Return [x, y] of the center of cell containing provided text 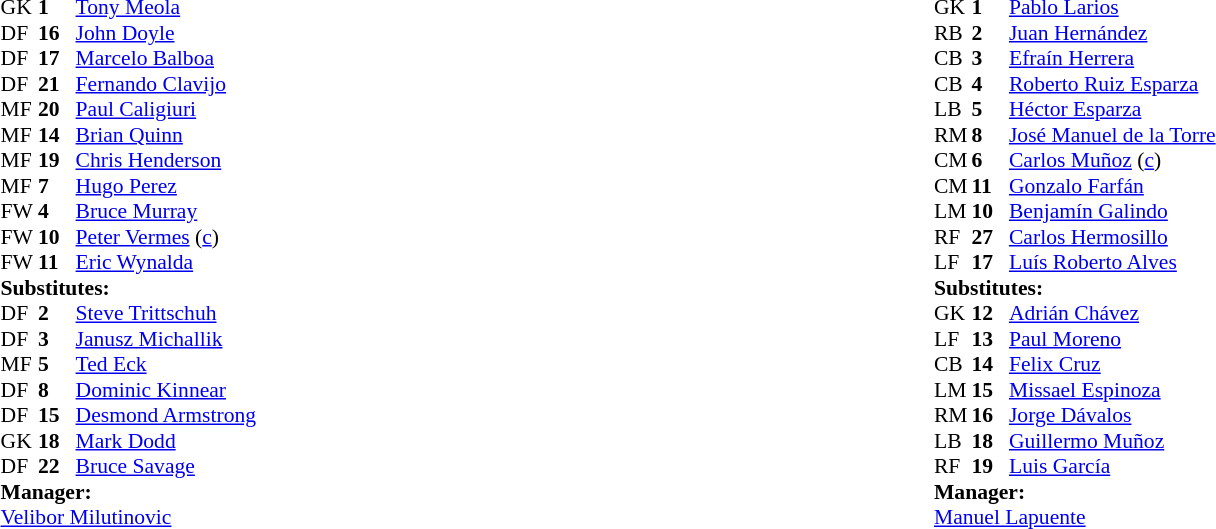
Juan Hernández [1112, 33]
Benjamín Galindo [1112, 211]
Chris Henderson [166, 161]
Bruce Murray [166, 211]
27 [990, 237]
12 [990, 313]
22 [57, 467]
Steve Trittschuh [166, 313]
Fernando Clavijo [166, 84]
21 [57, 84]
Luís Roberto Alves [1112, 263]
20 [57, 109]
Hugo Perez [166, 186]
Gonzalo Farfán [1112, 186]
Peter Vermes (c) [166, 237]
Adrián Chávez [1112, 313]
Carlos Muñoz (c) [1112, 161]
Missael Espinoza [1112, 390]
Héctor Esparza [1112, 109]
Ted Eck [166, 365]
Efraín Herrera [1112, 59]
Felix Cruz [1112, 365]
Janusz Michallik [166, 339]
Eric Wynalda [166, 263]
Dominic Kinnear [166, 390]
Paul Moreno [1112, 339]
Marcelo Balboa [166, 59]
Roberto Ruiz Esparza [1112, 84]
6 [990, 161]
John Doyle [166, 33]
José Manuel de la Torre [1112, 135]
Jorge Dávalos [1112, 415]
7 [57, 186]
Guillermo Muñoz [1112, 441]
RB [953, 33]
Bruce Savage [166, 467]
Desmond Armstrong [166, 415]
Paul Caligiuri [166, 109]
Luis García [1112, 467]
Carlos Hermosillo [1112, 237]
Brian Quinn [166, 135]
13 [990, 339]
Mark Dodd [166, 441]
